Return [X, Y] of the center of cell containing provided text 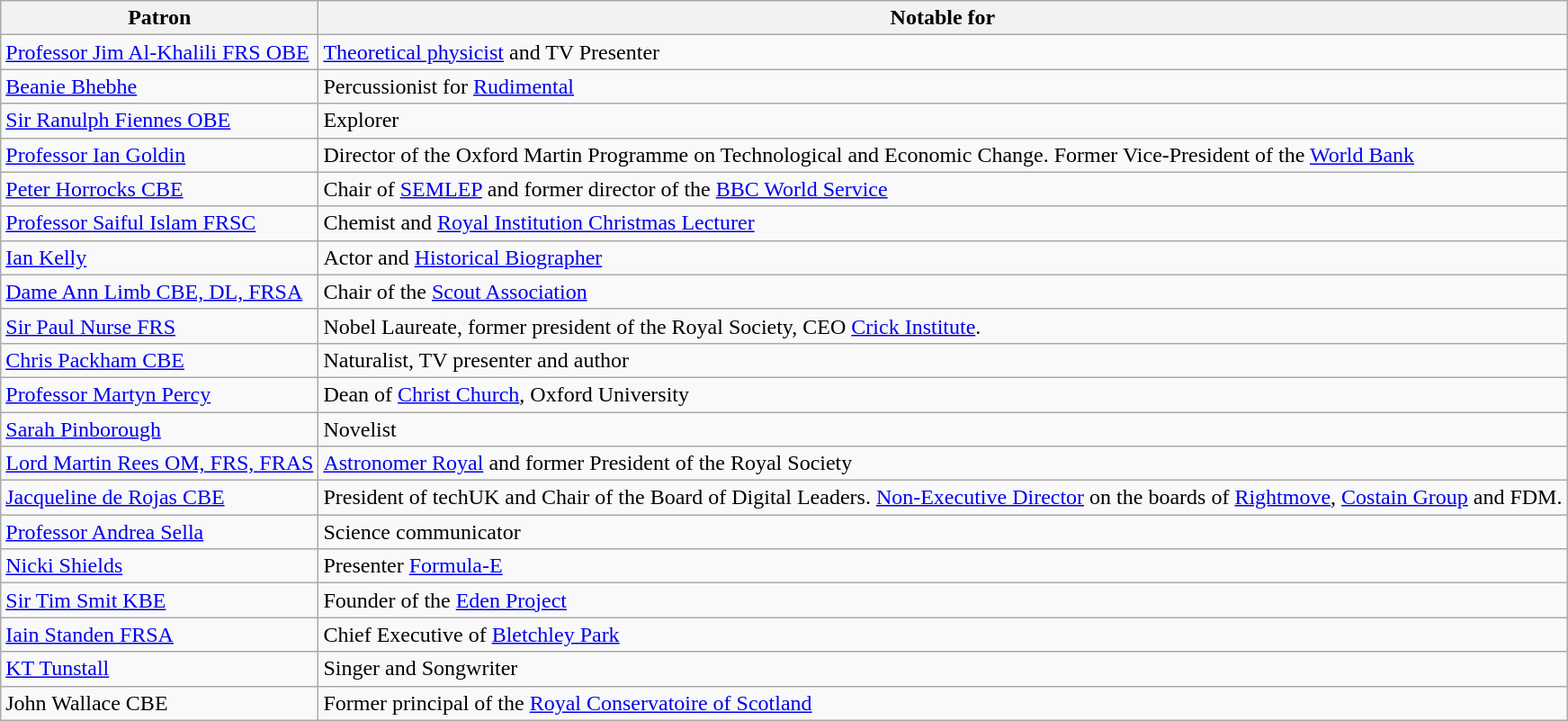
Professor Ian Goldin [160, 155]
Sir Paul Nurse FRS [160, 326]
Sir Ranulph Fiennes OBE [160, 121]
Nobel Laureate, former president of the Royal Society, CEO Crick Institute. [943, 326]
Ian Kelly [160, 257]
Professor Jim Al-Khalili FRS OBE [160, 52]
Sarah Pinborough [160, 429]
Actor and Historical Biographer [943, 257]
Lord Martin Rees OM, FRS, FRAS [160, 464]
Patron [160, 18]
Chief Executive of Bletchley Park [943, 635]
Singer and Songwriter [943, 669]
Beanie Bhebhe [160, 86]
Director of the Oxford Martin Programme on Technological and Economic Change. Former Vice-President of the World Bank [943, 155]
Professor Saiful Islam FRSC [160, 223]
Astronomer Royal and former President of the Royal Society [943, 464]
Science communicator [943, 532]
John Wallace CBE [160, 703]
Presenter Formula-E [943, 566]
Percussionist for Rudimental [943, 86]
Jacqueline de Rojas CBE [160, 498]
President of techUK and Chair of the Board of Digital Leaders. Non-Executive Director on the boards of Rightmove, Costain Group and FDM. [943, 498]
Dean of Christ Church, Oxford University [943, 394]
Chair of SEMLEP and former director of the BBC World Service [943, 189]
Former principal of the Royal Conservatoire of Scotland [943, 703]
Professor Andrea Sella [160, 532]
Novelist [943, 429]
Iain Standen FRSA [160, 635]
Peter Horrocks CBE [160, 189]
Professor Martyn Percy [160, 394]
Notable for [943, 18]
Chemist and Royal Institution Christmas Lecturer [943, 223]
Dame Ann Limb CBE, DL, FRSA [160, 292]
Naturalist, TV presenter and author [943, 360]
KT Tunstall [160, 669]
Founder of the Eden Project [943, 600]
Explorer [943, 121]
Chris Packham CBE [160, 360]
Chair of the Scout Association [943, 292]
Sir Tim Smit KBE [160, 600]
Theoretical physicist and TV Presenter [943, 52]
Nicki Shields [160, 566]
